Return [X, Y] of the center of cell containing provided text 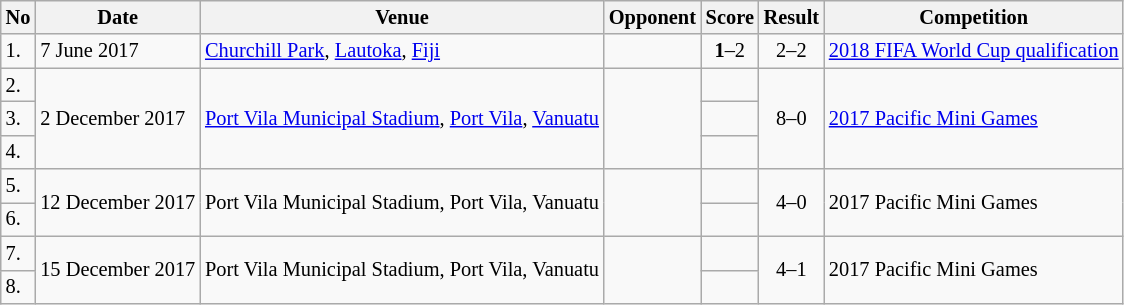
7 June 2017 [118, 51]
5. [18, 186]
2018 FIFA World Cup qualification [974, 51]
Result [792, 17]
1–2 [730, 51]
2. [18, 85]
Churchill Park, Lautoka, Fiji [402, 51]
Competition [974, 17]
4–1 [792, 270]
No [18, 17]
8. [18, 287]
15 December 2017 [118, 270]
2–2 [792, 51]
8–0 [792, 118]
1. [18, 51]
4–0 [792, 202]
4. [18, 152]
2 December 2017 [118, 118]
6. [18, 219]
3. [18, 118]
7. [18, 253]
Opponent [652, 17]
12 December 2017 [118, 202]
Score [730, 17]
Venue [402, 17]
Date [118, 17]
